Find where the given text appears and provide that cell's center as (x, y) coordinate. 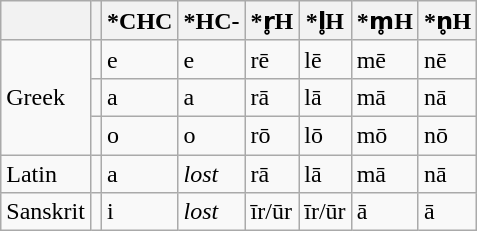
i (140, 212)
Greek (46, 97)
lē (325, 59)
nē (447, 59)
*r̥H (272, 21)
rō (272, 135)
*n̥H (447, 21)
lō (325, 135)
mē (384, 59)
rē (272, 59)
*m̥H (384, 21)
Latin (46, 173)
*CHC (140, 21)
nō (447, 135)
mō (384, 135)
*l̥H (325, 21)
Sanskrit (46, 212)
*HC- (212, 21)
